Provide the (X, Y) coordinate of the cell's center where the given text is located.  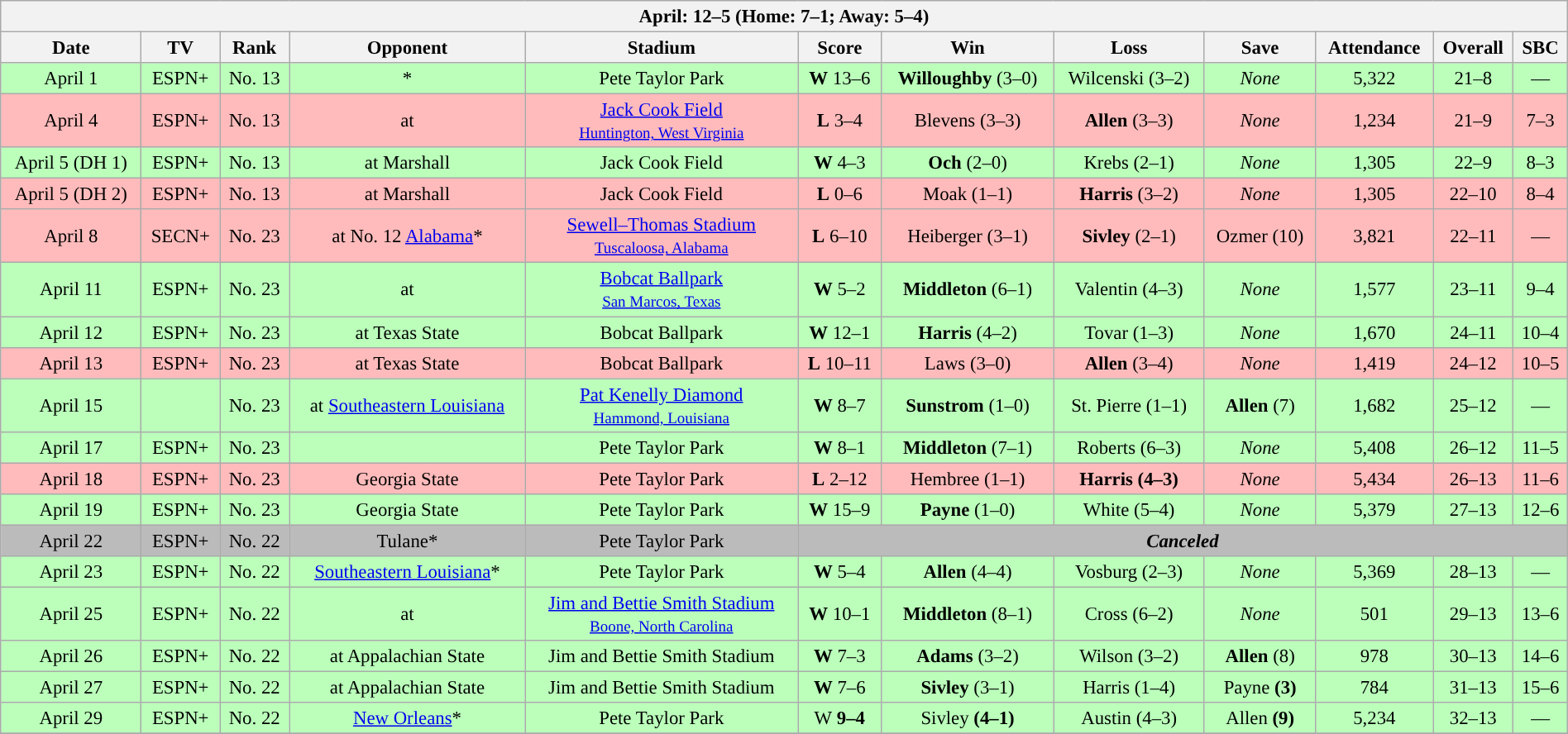
L 10–11 (839, 363)
Win (968, 47)
13–6 (1540, 613)
White (5–4) (1129, 509)
1,419 (1374, 363)
5,234 (1374, 718)
Allen (4–4) (968, 572)
Sivley (3–1) (968, 687)
7–3 (1540, 121)
W 15–9 (839, 509)
SBC (1540, 47)
26–13 (1474, 479)
21–9 (1474, 121)
L 6–10 (839, 236)
W 5–2 (839, 289)
1,682 (1374, 405)
22–9 (1474, 163)
Southeastern Louisiana* (407, 572)
29–13 (1474, 613)
10–5 (1540, 363)
April 27 (71, 687)
Save (1260, 47)
SECN+ (180, 236)
April 4 (71, 121)
1,234 (1374, 121)
at Southeastern Louisiana (407, 405)
Valentin (4–3) (1129, 289)
St. Pierre (1–1) (1129, 405)
Wilcenski (3–2) (1129, 79)
Jack Cook FieldHuntington, West Virginia (662, 121)
Roberts (6–3) (1129, 447)
April 5 (DH 2) (71, 194)
Loss (1129, 47)
Cross (6–2) (1129, 613)
Canceled (1183, 541)
* (407, 79)
3,821 (1374, 236)
Heiberger (3–1) (968, 236)
W 9–4 (839, 718)
11–5 (1540, 447)
Ozmer (10) (1260, 236)
501 (1374, 613)
Krebs (2–1) (1129, 163)
April: 12–5 (Home: 7–1; Away: 5–4) (784, 17)
W 4–3 (839, 163)
Moak (1–1) (968, 194)
5,379 (1374, 509)
Sewell–Thomas StadiumTuscaloosa, Alabama (662, 236)
8–3 (1540, 163)
Bobcat BallparkSan Marcos, Texas (662, 289)
Stadium (662, 47)
L 3–4 (839, 121)
Harris (3–2) (1129, 194)
Middleton (7–1) (968, 447)
Allen (3–4) (1129, 363)
at No. 12 Alabama* (407, 236)
978 (1374, 656)
1,670 (1374, 331)
22–10 (1474, 194)
Payne (3) (1260, 687)
Allen (9) (1260, 718)
28–13 (1474, 572)
5,434 (1374, 479)
Middleton (8–1) (968, 613)
Overall (1474, 47)
Tovar (1–3) (1129, 331)
24–11 (1474, 331)
Date (71, 47)
Sunstrom (1–0) (968, 405)
W 10–1 (839, 613)
9–4 (1540, 289)
W 7–3 (839, 656)
Opponent (407, 47)
April 22 (71, 541)
April 12 (71, 331)
April 13 (71, 363)
Pat Kenelly DiamondHammond, Louisiana (662, 405)
Score (839, 47)
24–12 (1474, 363)
April 5 (DH 1) (71, 163)
April 15 (71, 405)
Harris (4–3) (1129, 479)
25–12 (1474, 405)
12–6 (1540, 509)
Laws (3–0) (968, 363)
Willoughby (3–0) (968, 79)
22–11 (1474, 236)
Blevens (3–3) (968, 121)
5,408 (1374, 447)
New Orleans* (407, 718)
Vosburg (2–3) (1129, 572)
April 26 (71, 656)
Rank (255, 47)
April 1 (71, 79)
Harris (4–2) (968, 331)
Austin (4–3) (1129, 718)
TV (180, 47)
5,369 (1374, 572)
W 8–1 (839, 447)
Middleton (6–1) (968, 289)
W 12–1 (839, 331)
14–6 (1540, 656)
April 29 (71, 718)
W 5–4 (839, 572)
Allen (3–3) (1129, 121)
April 23 (71, 572)
Harris (1–4) (1129, 687)
April 17 (71, 447)
32–13 (1474, 718)
8–4 (1540, 194)
27–13 (1474, 509)
W 13–6 (839, 79)
Attendance (1374, 47)
Sivley (2–1) (1129, 236)
26–12 (1474, 447)
Jim and Bettie Smith StadiumBoone, North Carolina (662, 613)
1,577 (1374, 289)
Hembree (1–1) (968, 479)
April 19 (71, 509)
23–11 (1474, 289)
Wilson (3–2) (1129, 656)
30–13 (1474, 656)
April 18 (71, 479)
Allen (8) (1260, 656)
Allen (7) (1260, 405)
W 8–7 (839, 405)
21–8 (1474, 79)
W 7–6 (839, 687)
Payne (1–0) (968, 509)
April 25 (71, 613)
Tulane* (407, 541)
Och (2–0) (968, 163)
April 11 (71, 289)
11–6 (1540, 479)
Adams (3–2) (968, 656)
784 (1374, 687)
15–6 (1540, 687)
31–13 (1474, 687)
April 8 (71, 236)
L 0–6 (839, 194)
L 2–12 (839, 479)
Sivley (4–1) (968, 718)
10–4 (1540, 331)
5,322 (1374, 79)
